Locate the cell with the specified text and output its [X, Y] center coordinate. 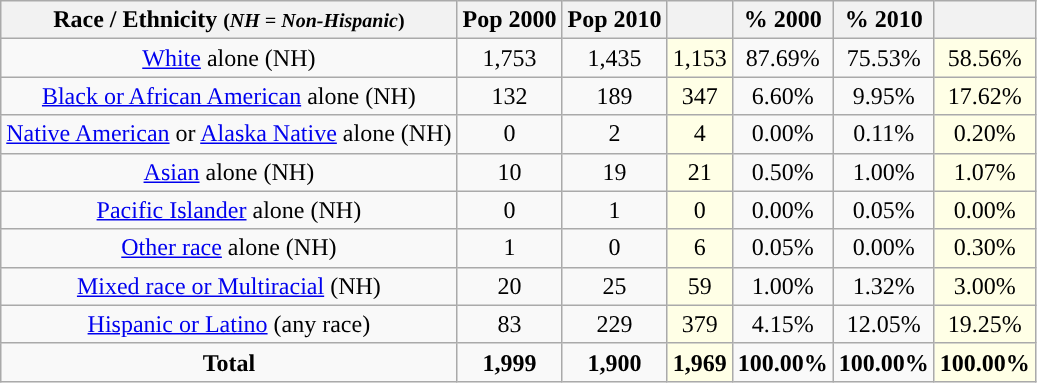
1.07% [984, 172]
Other race alone (NH) [229, 248]
Native American or Alaska Native alone (NH) [229, 134]
4.15% [782, 324]
20 [510, 286]
Mixed race or Multiracial (NH) [229, 286]
1,999 [510, 362]
17.62% [984, 96]
229 [614, 324]
25 [614, 286]
% 2010 [884, 20]
2 [614, 134]
1,753 [510, 58]
Total [229, 362]
58.56% [984, 58]
Pacific Islander alone (NH) [229, 210]
Race / Ethnicity (NH = Non-Hispanic) [229, 20]
83 [510, 324]
Black or African American alone (NH) [229, 96]
21 [700, 172]
19.25% [984, 324]
347 [700, 96]
Asian alone (NH) [229, 172]
Pop 2000 [510, 20]
6.60% [782, 96]
379 [700, 324]
6 [700, 248]
12.05% [884, 324]
1,969 [700, 362]
0.11% [884, 134]
White alone (NH) [229, 58]
189 [614, 96]
0.50% [782, 172]
Pop 2010 [614, 20]
3.00% [984, 286]
19 [614, 172]
1,435 [614, 58]
% 2000 [782, 20]
87.69% [782, 58]
132 [510, 96]
Hispanic or Latino (any race) [229, 324]
0.30% [984, 248]
9.95% [884, 96]
0.20% [984, 134]
10 [510, 172]
1,900 [614, 362]
75.53% [884, 58]
59 [700, 286]
4 [700, 134]
1,153 [700, 58]
1.32% [884, 286]
